Extract the (X, Y) coordinate from the center of the cell holding the provided text.  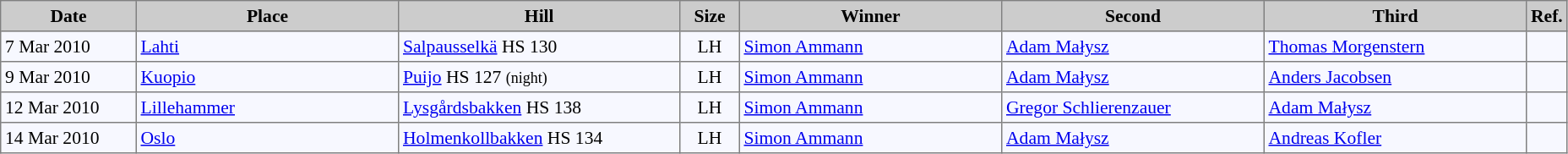
Lillehammer (267, 107)
Anders Jacobsen (1395, 77)
Place (267, 16)
7 Mar 2010 (68, 47)
Third (1395, 16)
Winner (870, 16)
12 Mar 2010 (68, 107)
Lahti (267, 47)
Hill (539, 16)
Kuopio (267, 77)
14 Mar 2010 (68, 138)
Second (1133, 16)
Holmenkollbakken HS 134 (539, 138)
Salpausselkä HS 130 (539, 47)
Puijo HS 127 (night) (539, 77)
9 Mar 2010 (68, 77)
Oslo (267, 138)
Thomas Morgenstern (1395, 47)
Gregor Schlierenzauer (1133, 107)
Andreas Kofler (1395, 138)
Date (68, 16)
Ref. (1547, 16)
Size (710, 16)
Lysgårdsbakken HS 138 (539, 107)
